Identify which cell holds the provided text, then report its (X, Y) central coordinate. 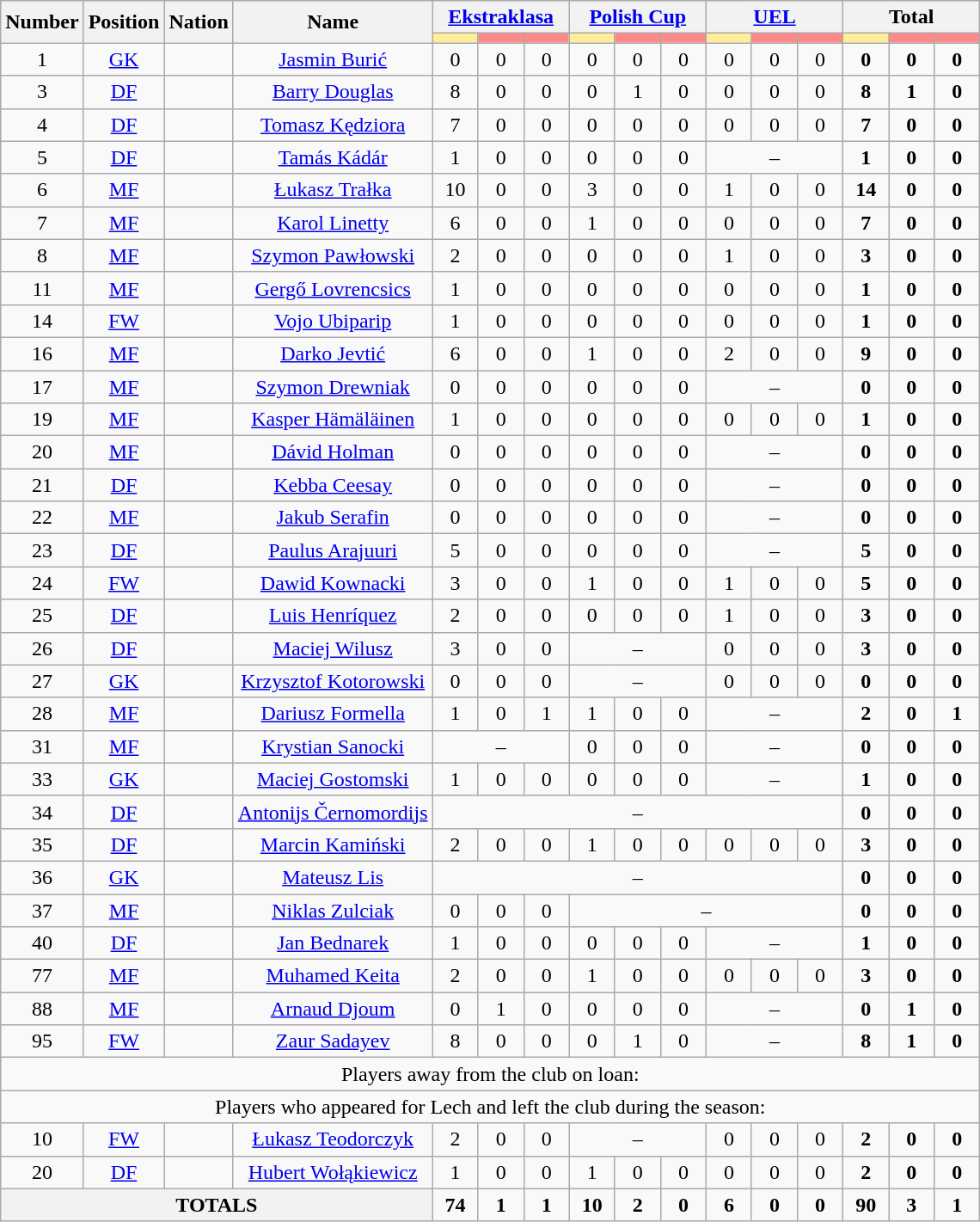
Jan Bednarek (333, 943)
Tomasz Kędziora (333, 125)
24 (42, 583)
Karol Linetty (333, 223)
23 (42, 550)
88 (42, 1009)
Marcin Kamiński (333, 844)
19 (42, 420)
27 (42, 681)
Paulus Arajuuri (333, 550)
22 (42, 518)
Tamás Kádár (333, 157)
Łukasz Teodorczyk (333, 1139)
Barry Douglas (333, 92)
90 (867, 1205)
Vojo Ubiparip (333, 321)
Gergő Lovrencsics (333, 288)
UEL (774, 17)
Number (42, 22)
17 (42, 386)
28 (42, 714)
Antonijs Černomordijs (333, 812)
Szymon Pawłowski (333, 255)
Ekstraklasa (500, 17)
Muhamed Keita (333, 976)
25 (42, 616)
Maciej Gostomski (333, 779)
Maciej Wilusz (333, 648)
Players away from the club on loan: (490, 1074)
35 (42, 844)
Luis Henríquez (333, 616)
Kasper Hämäläinen (333, 420)
Jasmin Burić (333, 59)
77 (42, 976)
16 (42, 353)
Kebba Ceesay (333, 485)
Dávid Holman (333, 452)
Niklas Zulciak (333, 911)
Total (911, 17)
36 (42, 877)
26 (42, 648)
11 (42, 288)
Szymon Drewniak (333, 386)
Players who appeared for Lech and left the club during the season: (490, 1107)
34 (42, 812)
Arnaud Djoum (333, 1009)
Łukasz Trałka (333, 190)
Zaur Sadayev (333, 1041)
Krystian Sanocki (333, 746)
Polish Cup (638, 17)
40 (42, 943)
Darko Jevtić (333, 353)
4 (42, 125)
37 (42, 911)
Nation (199, 22)
Dariusz Formella (333, 714)
Jakub Serafin (333, 518)
9 (867, 353)
Name (333, 22)
TOTALS (217, 1205)
74 (456, 1205)
95 (42, 1041)
Krzysztof Kotorowski (333, 681)
21 (42, 485)
31 (42, 746)
Position (124, 22)
33 (42, 779)
Mateusz Lis (333, 877)
Hubert Wołąkiewicz (333, 1172)
Dawid Kownacki (333, 583)
